Scan for the cell matching the given text and deliver its (X, Y) coordinate at center. 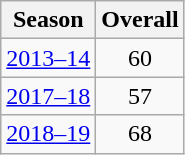
Season (48, 20)
Overall (140, 20)
68 (140, 134)
60 (140, 58)
57 (140, 96)
2017–18 (48, 96)
2013–14 (48, 58)
2018–19 (48, 134)
